Search for the cell housing the specified text and yield its (X, Y) center coordinate. 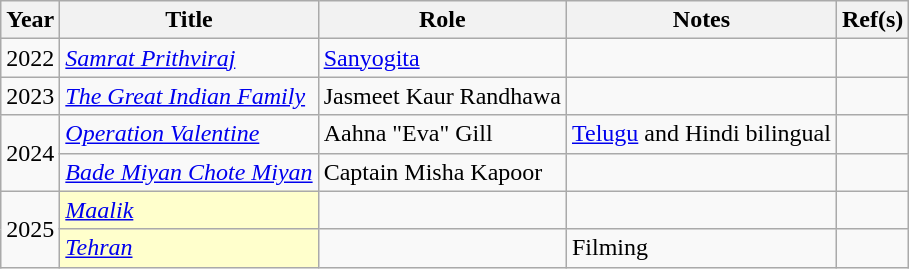
Role (442, 20)
Captain Misha Kapoor (442, 172)
Telugu and Hindi bilingual (701, 134)
2023 (30, 96)
Jasmeet Kaur Randhawa (442, 96)
Sanyogita (442, 58)
The Great Indian Family (189, 96)
Aahna "Eva" Gill (442, 134)
Year (30, 20)
Maalik (189, 210)
Notes (701, 20)
Bade Miyan Chote Miyan (189, 172)
2022 (30, 58)
Tehran (189, 248)
Operation Valentine (189, 134)
Filming (701, 248)
Ref(s) (872, 20)
2025 (30, 229)
Title (189, 20)
Samrat Prithviraj (189, 58)
2024 (30, 153)
